Pinpoint the cell where the given text exists, returning its (x, y) midpoint coordinate. 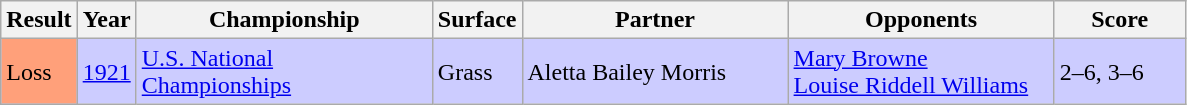
1921 (106, 72)
Partner (655, 20)
2–6, 3–6 (1120, 72)
Surface (477, 20)
Result (39, 20)
Mary Browne Louise Riddell Williams (921, 72)
Grass (477, 72)
Loss (39, 72)
Opponents (921, 20)
Championship (284, 20)
Score (1120, 20)
Aletta Bailey Morris (655, 72)
U.S. National Championships (284, 72)
Year (106, 20)
